Return the (x, y) coordinate for the center point of the cell that contains the specified text.  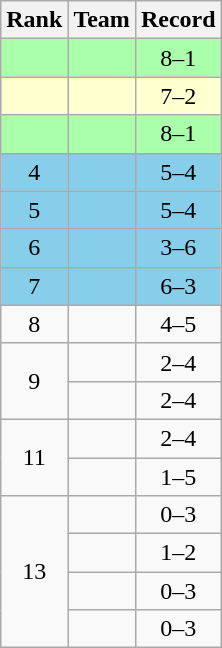
4–5 (178, 324)
7 (34, 286)
13 (34, 572)
8 (34, 324)
Record (178, 20)
9 (34, 381)
7–2 (178, 96)
3–6 (178, 248)
1–2 (178, 553)
Rank (34, 20)
5 (34, 210)
6–3 (178, 286)
11 (34, 457)
6 (34, 248)
1–5 (178, 477)
4 (34, 172)
Team (102, 20)
